Capture the cell that displays the provided text and extract its (X, Y) central coordinate. 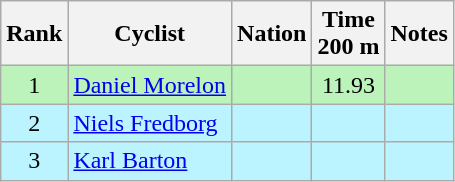
Cyclist (150, 34)
Time200 m (348, 34)
Karl Barton (150, 161)
Notes (419, 34)
1 (34, 85)
Daniel Morelon (150, 85)
Nation (272, 34)
Niels Fredborg (150, 123)
11.93 (348, 85)
3 (34, 161)
Rank (34, 34)
2 (34, 123)
